For the text-containing cell, return its midpoint in [x, y] coordinate format. 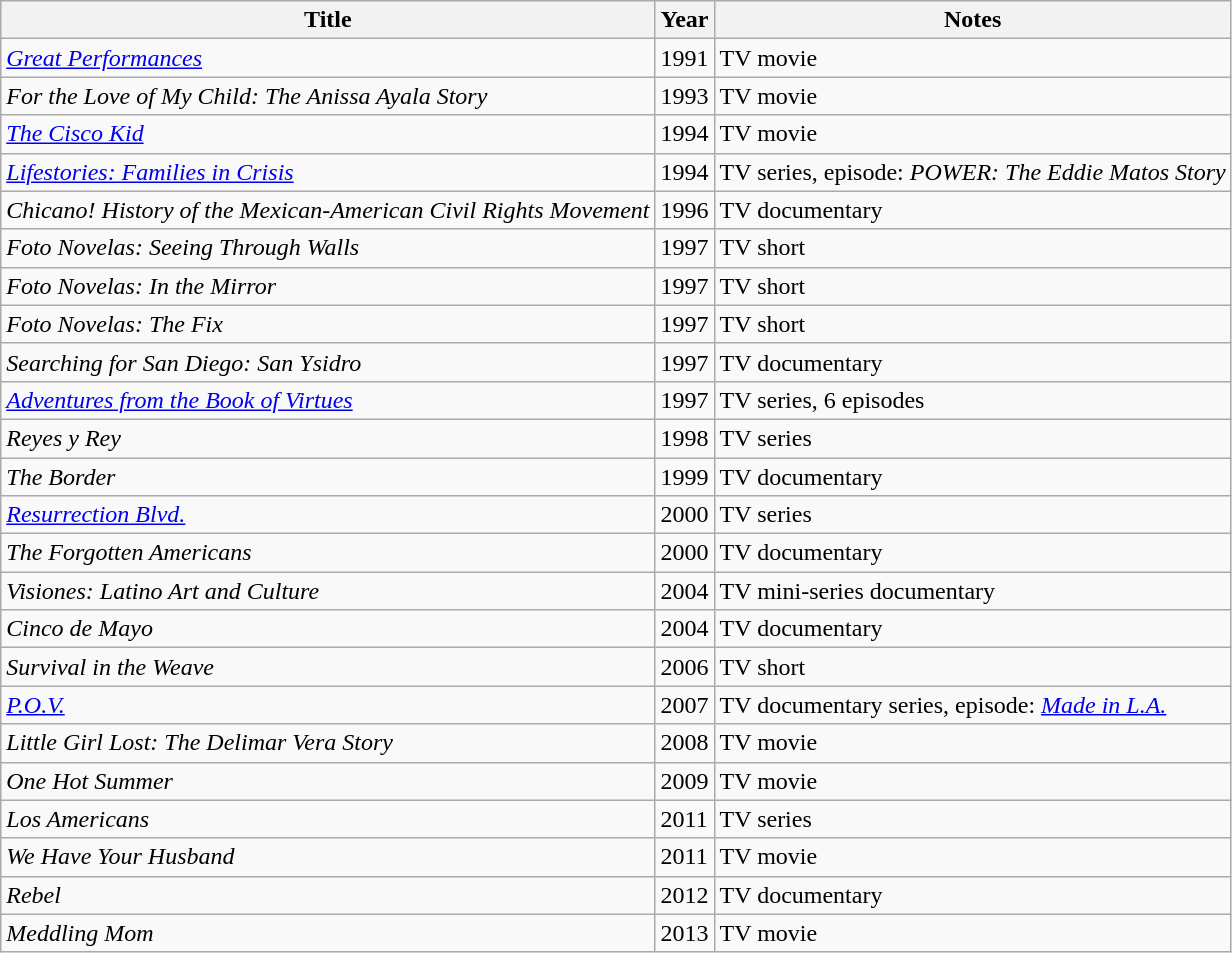
Year [684, 20]
Great Performances [328, 58]
Notes [972, 20]
2009 [684, 781]
TV documentary series, episode: Made in L.A. [972, 705]
Resurrection Blvd. [328, 515]
The Cisco Kid [328, 134]
TV series, 6 episodes [972, 400]
TV series, episode: POWER: The Eddie Matos Story [972, 172]
Meddling Mom [328, 933]
Title [328, 20]
We Have Your Husband [328, 857]
Cinco de Mayo [328, 629]
Adventures from the Book of Virtues [328, 400]
For the Love of My Child: The Anissa Ayala Story [328, 96]
Lifestories: Families in Crisis [328, 172]
Survival in the Weave [328, 667]
P.O.V. [328, 705]
The Border [328, 477]
Searching for San Diego: San Ysidro [328, 362]
Chicano! History of the Mexican-American Civil Rights Movement [328, 210]
1991 [684, 58]
Los Americans [328, 819]
The Forgotten Americans [328, 553]
2013 [684, 933]
Foto Novelas: In the Mirror [328, 286]
Foto Novelas: Seeing Through Walls [328, 248]
1993 [684, 96]
2007 [684, 705]
Little Girl Lost: The Delimar Vera Story [328, 743]
2012 [684, 895]
One Hot Summer [328, 781]
Foto Novelas: The Fix [328, 324]
1998 [684, 438]
Rebel [328, 895]
2008 [684, 743]
1996 [684, 210]
Reyes y Rey [328, 438]
2006 [684, 667]
TV mini-series documentary [972, 591]
Visiones: Latino Art and Culture [328, 591]
1999 [684, 477]
